Provide the [X, Y] coordinate of the cell's center where the given text is located.  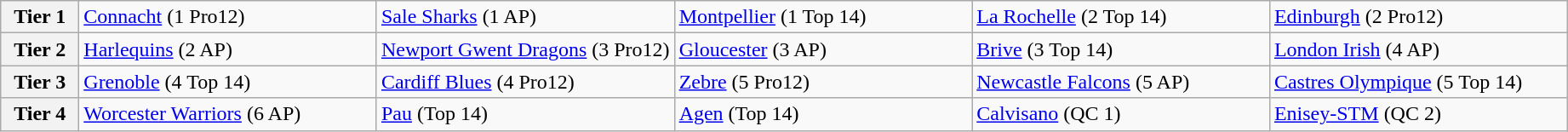
Edinburgh (2 Pro12) [1418, 17]
Newport Gwent Dragons (3 Pro12) [525, 49]
Tier 3 [40, 82]
London Irish (4 AP) [1418, 49]
Calvisano (QC 1) [1121, 114]
Zebre (5 Pro12) [823, 82]
Sale Sharks (1 AP) [525, 17]
Grenoble (4 Top 14) [228, 82]
Agen (Top 14) [823, 114]
Harlequins (2 AP) [228, 49]
Tier 1 [40, 17]
Pau (Top 14) [525, 114]
Connacht (1 Pro12) [228, 17]
Worcester Warriors (6 AP) [228, 114]
La Rochelle (2 Top 14) [1121, 17]
Tier 2 [40, 49]
Castres Olympique (5 Top 14) [1418, 82]
Gloucester (3 AP) [823, 49]
Brive (3 Top 14) [1121, 49]
Tier 4 [40, 114]
Enisey-STM (QC 2) [1418, 114]
Cardiff Blues (4 Pro12) [525, 82]
Newcastle Falcons (5 AP) [1121, 82]
Montpellier (1 Top 14) [823, 17]
